For the text-containing cell, return its midpoint in (X, Y) coordinate format. 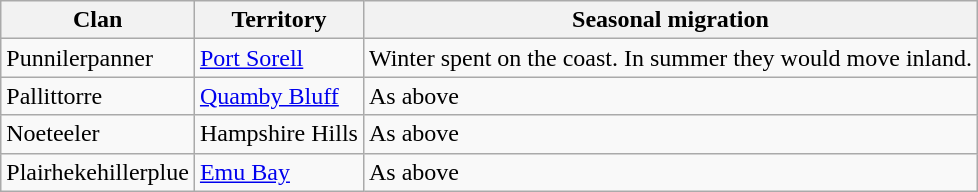
Quamby Bluff (278, 96)
Port Sorell (278, 58)
Seasonal migration (670, 20)
Noeteeler (98, 134)
Emu Bay (278, 172)
Pallittorre (98, 96)
Plairhekehillerplue (98, 172)
Winter spent on the coast. In summer they would move inland. (670, 58)
Hampshire Hills (278, 134)
Clan (98, 20)
Punnilerpanner (98, 58)
Territory (278, 20)
